Pinpoint the cell where the given text exists, returning its (x, y) midpoint coordinate. 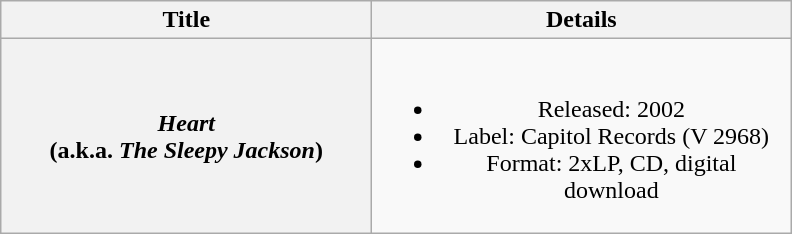
Details (582, 20)
Title (186, 20)
Heart (a.k.a. The Sleepy Jackson) (186, 136)
Released: 2002Label: Capitol Records (V 2968)Format: 2xLP, CD, digital download (582, 136)
